Determine the [X, Y] coordinate at the center of the cell enclosing the given text.  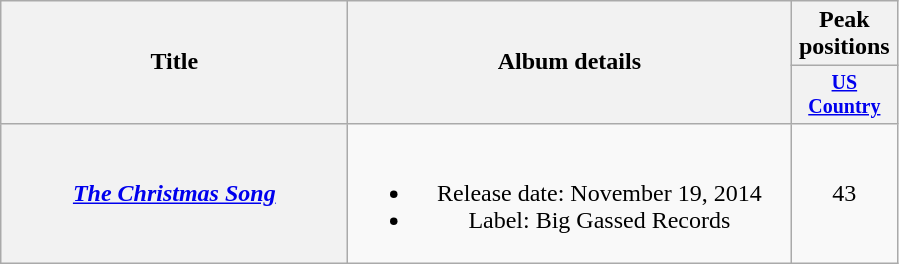
Album details [570, 62]
The Christmas Song [174, 193]
43 [844, 193]
Peak positions [844, 34]
Release date: November 19, 2014Label: Big Gassed Records [570, 193]
Title [174, 62]
US Country [844, 94]
